Return the [X, Y] coordinate for the center point of the cell that contains the specified text.  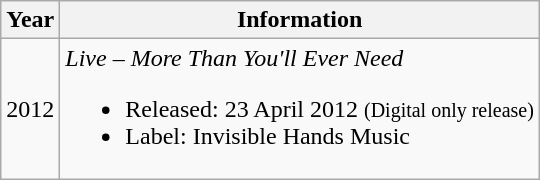
2012 [30, 109]
Year [30, 20]
Information [300, 20]
Live – More Than You'll Ever NeedReleased: 23 April 2012 (Digital only release)Label: Invisible Hands Music [300, 109]
